For the text-containing cell, return its midpoint in (x, y) coordinate format. 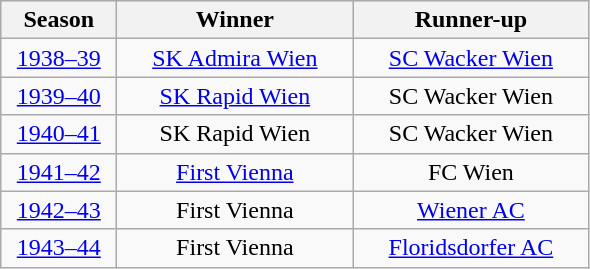
Wiener AC (471, 210)
SK Admira Wien (235, 58)
1942–43 (59, 210)
1941–42 (59, 172)
1943–44 (59, 248)
Floridsdorfer AC (471, 248)
Season (59, 20)
1939–40 (59, 96)
Runner-up (471, 20)
1938–39 (59, 58)
Winner (235, 20)
1940–41 (59, 134)
FC Wien (471, 172)
